Find where the given text appears and provide that cell's center as [X, Y] coordinate. 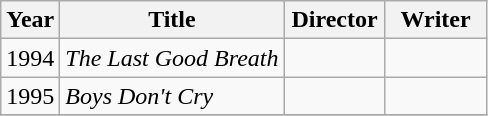
The Last Good Breath [172, 58]
Writer [436, 20]
Year [30, 20]
1995 [30, 96]
Director [334, 20]
1994 [30, 58]
Boys Don't Cry [172, 96]
Title [172, 20]
